Pinpoint the cell where the given text exists, returning its [X, Y] midpoint coordinate. 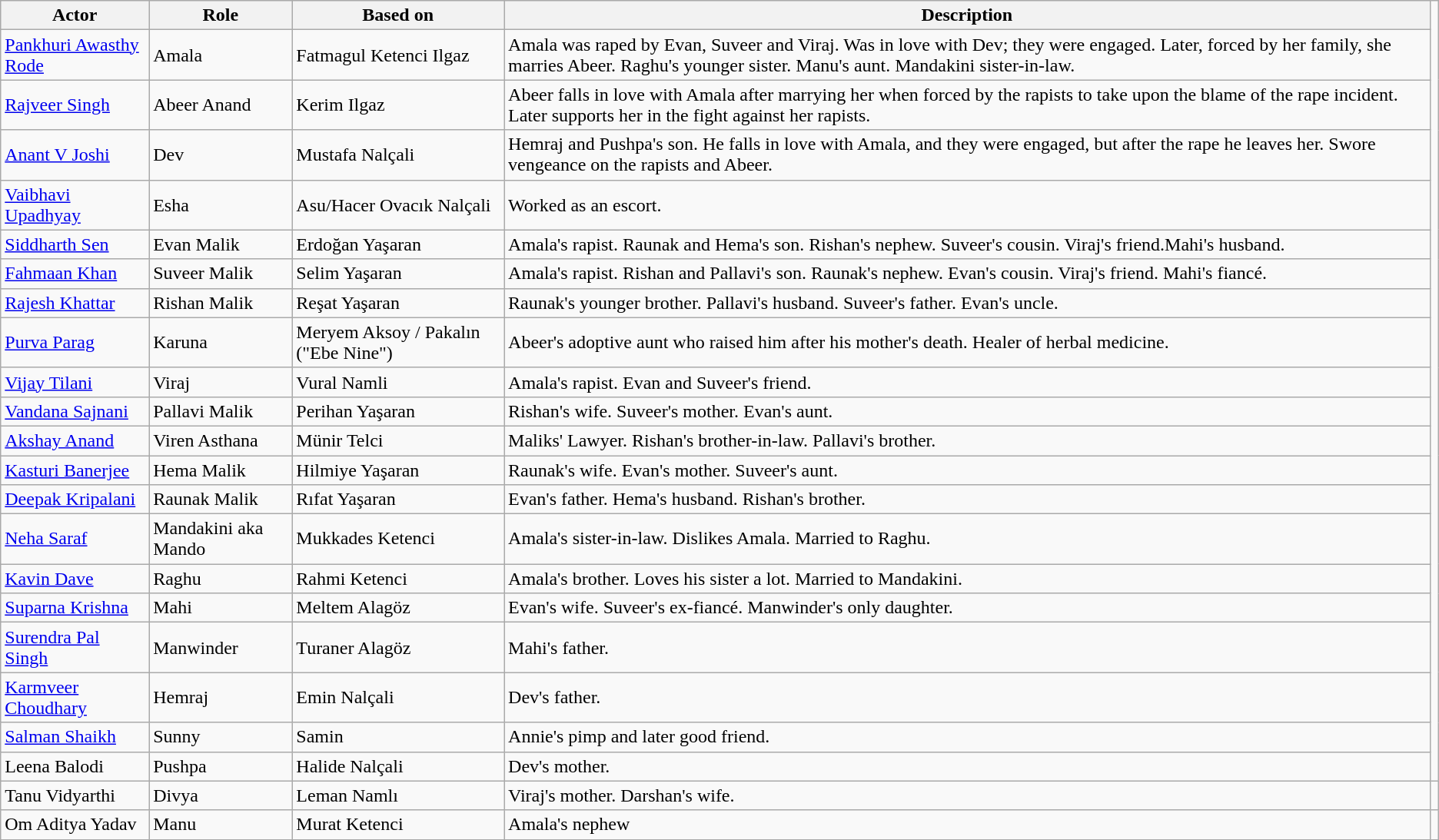
Münir Telci [398, 440]
Fahmaan Khan [75, 274]
Esha [221, 204]
Amala's rapist. Rishan and Pallavi's son. Raunak's nephew. Evan's cousin. Viraj's friend. Mahi's fiancé. [967, 274]
Erdoğan Yaşaran [398, 244]
Om Aditya Yadav [75, 825]
Leena Balodi [75, 766]
Divya [221, 795]
Amala's brother. Loves his sister a lot. Married to Mandakini. [967, 579]
Dev [221, 155]
Viraj's mother. Darshan's wife. [967, 795]
Sunny [221, 737]
Perihan Yaşaran [398, 411]
Raunak's younger brother. Pallavi's husband. Suveer's father. Evan's uncle. [967, 303]
Abeer's adoptive aunt who raised him after his mother's death. Healer of herbal medicine. [967, 343]
Halide Nalçali [398, 766]
Dev's father. [967, 698]
Raunak's wife. Evan's mother. Suveer's aunt. [967, 470]
Evan's father. Hema's husband. Rishan's brother. [967, 500]
Amala's nephew [967, 825]
Tanu Vidyarthi [75, 795]
Kerim Ilgaz [398, 105]
Karmveer Choudhary [75, 698]
Raghu [221, 579]
Leman Namlı [398, 795]
Based on [398, 15]
Asu/Hacer Ovacık Nalçali [398, 204]
Maliks' Lawyer. Rishan's brother-in-law. Pallavi's brother. [967, 440]
Kavin Dave [75, 579]
Karuna [221, 343]
Selim Yaşaran [398, 274]
Annie's pimp and later good friend. [967, 737]
Mustafa Nalçali [398, 155]
Fatmagul Ketenci Ilgaz [398, 55]
Deepak Kripalani [75, 500]
Samin [398, 737]
Amala's rapist. Raunak and Hema's son. Rishan's nephew. Suveer's cousin. Viraj's friend.Mahi's husband. [967, 244]
Suveer Malik [221, 274]
Akshay Anand [75, 440]
Raunak Malik [221, 500]
Manwinder [221, 647]
Pushpa [221, 766]
Murat Ketenci [398, 825]
Rajesh Khattar [75, 303]
Turaner Alagöz [398, 647]
Worked as an escort. [967, 204]
Salman Shaikh [75, 737]
Viren Asthana [221, 440]
Description [967, 15]
Amala's rapist. Evan and Suveer's friend. [967, 382]
Hema Malik [221, 470]
Mandakini aka Mando [221, 540]
Manu [221, 825]
Mahi's father. [967, 647]
Purva Parag [75, 343]
Kasturi Banerjee [75, 470]
Rıfat Yaşaran [398, 500]
Role [221, 15]
Vaibhavi Upadhyay [75, 204]
Pallavi Malik [221, 411]
Vandana Sajnani [75, 411]
Anant V Joshi [75, 155]
Rajveer Singh [75, 105]
Meryem Aksoy / Pakalın ("Ebe Nine") [398, 343]
Hilmiye Yaşaran [398, 470]
Vijay Tilani [75, 382]
Hemraj [221, 698]
Mukkades Ketenci [398, 540]
Meltem Alagöz [398, 608]
Dev's mother. [967, 766]
Reşat Yaşaran [398, 303]
Evan's wife. Suveer's ex-fiancé. Manwinder's only daughter. [967, 608]
Rishan Malik [221, 303]
Actor [75, 15]
Abeer Anand [221, 105]
Surendra Pal Singh [75, 647]
Amala [221, 55]
Pankhuri Awasthy Rode [75, 55]
Siddharth Sen [75, 244]
Neha Saraf [75, 540]
Amala's sister-in-law. Dislikes Amala. Married to Raghu. [967, 540]
Rahmi Ketenci [398, 579]
Mahi [221, 608]
Rishan's wife. Suveer's mother. Evan's aunt. [967, 411]
Vural Namli [398, 382]
Suparna Krishna [75, 608]
Emin Nalçali [398, 698]
Evan Malik [221, 244]
Viraj [221, 382]
